Identify which cell holds the provided text, then report its [X, Y] central coordinate. 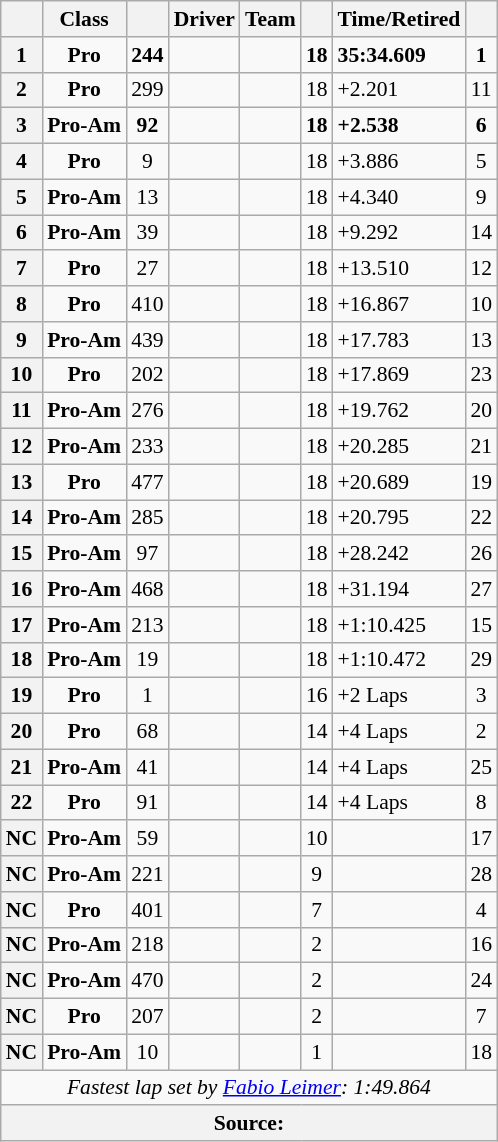
+28.242 [400, 554]
Class [84, 19]
Time/Retired [400, 19]
39 [148, 233]
477 [148, 482]
23 [481, 375]
25 [481, 767]
29 [481, 660]
+4.340 [400, 197]
41 [148, 767]
68 [148, 732]
97 [148, 554]
468 [148, 589]
+13.510 [400, 269]
59 [148, 839]
92 [148, 126]
24 [481, 981]
Fastest lap set by Fabio Leimer: 1:49.864 [249, 1088]
Source: [249, 1124]
+1:10.425 [400, 625]
244 [148, 55]
Driver [204, 19]
207 [148, 1017]
439 [148, 340]
+17.783 [400, 340]
+31.194 [400, 589]
+17.869 [400, 375]
Team [270, 19]
233 [148, 447]
91 [148, 803]
+20.285 [400, 447]
+3.886 [400, 162]
+2.201 [400, 90]
+19.762 [400, 411]
+2 Laps [400, 696]
221 [148, 874]
299 [148, 90]
+2.538 [400, 126]
202 [148, 375]
+16.867 [400, 304]
35:34.609 [400, 55]
285 [148, 518]
+20.795 [400, 518]
213 [148, 625]
410 [148, 304]
28 [481, 874]
26 [481, 554]
218 [148, 945]
470 [148, 981]
+1:10.472 [400, 660]
401 [148, 910]
+9.292 [400, 233]
+20.689 [400, 482]
276 [148, 411]
